Return the (x, y) coordinate for the center point of the cell that contains the specified text.  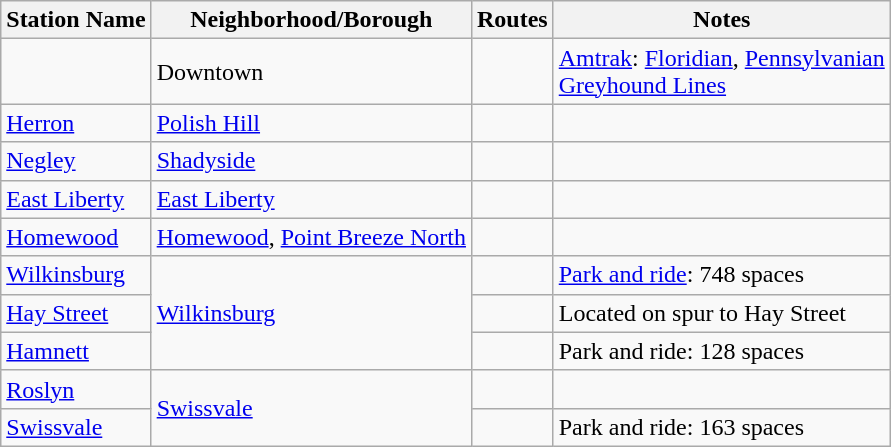
Shadyside (311, 161)
Park and ride: 748 spaces (722, 275)
Station Name (76, 20)
Homewood (76, 237)
Homewood, Point Breeze North (311, 237)
Hamnett (76, 351)
Negley (76, 161)
Roslyn (76, 389)
Neighborhood/Borough (311, 20)
Herron (76, 123)
Located on spur to Hay Street (722, 313)
Downtown (311, 72)
Polish Hill (311, 123)
Notes (722, 20)
Hay Street (76, 313)
Routes (512, 20)
Park and ride: 128 spaces (722, 351)
Amtrak: Floridian, Pennsylvanian Greyhound Lines (722, 72)
Park and ride: 163 spaces (722, 427)
